Return [x, y] of the center of cell containing provided text 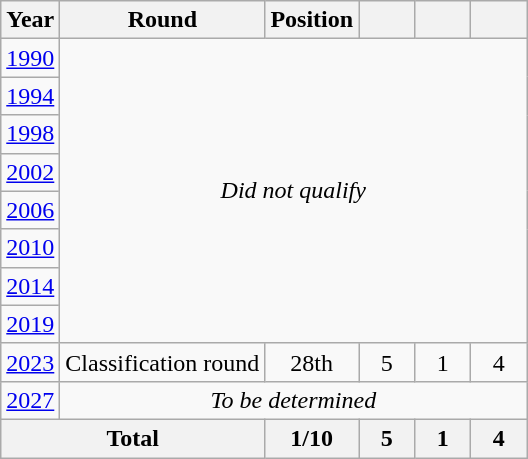
Year [30, 20]
2019 [30, 324]
To be determined [294, 400]
2006 [30, 210]
1990 [30, 58]
2023 [30, 362]
1998 [30, 134]
Classification round [162, 362]
2010 [30, 248]
Did not qualify [294, 191]
1/10 [312, 438]
2027 [30, 400]
Total [133, 438]
2014 [30, 286]
2002 [30, 172]
1994 [30, 96]
28th [312, 362]
Round [162, 20]
Position [312, 20]
